Search for the cell housing the specified text and yield its (X, Y) center coordinate. 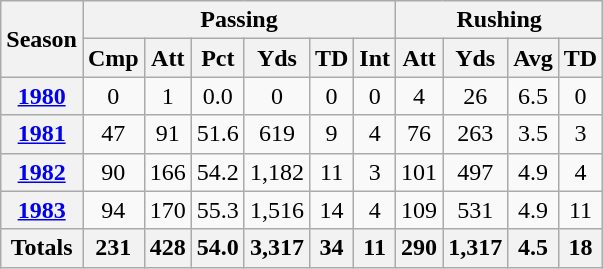
47 (113, 134)
1 (168, 96)
428 (168, 248)
26 (476, 96)
54.2 (218, 172)
170 (168, 210)
109 (420, 210)
94 (113, 210)
1,516 (276, 210)
231 (113, 248)
531 (476, 210)
1,317 (476, 248)
9 (331, 134)
263 (476, 134)
51.6 (218, 134)
Int (375, 58)
Rushing (500, 20)
55.3 (218, 210)
14 (331, 210)
1,182 (276, 172)
34 (331, 248)
Avg (534, 58)
497 (476, 172)
166 (168, 172)
1983 (42, 210)
Totals (42, 248)
76 (420, 134)
619 (276, 134)
18 (580, 248)
3.5 (534, 134)
Season (42, 39)
290 (420, 248)
0.0 (218, 96)
6.5 (534, 96)
Pct (218, 58)
1980 (42, 96)
101 (420, 172)
4.5 (534, 248)
1981 (42, 134)
Passing (238, 20)
91 (168, 134)
90 (113, 172)
3,317 (276, 248)
54.0 (218, 248)
1982 (42, 172)
Cmp (113, 58)
